Locate the cell with the specified text and output its [x, y] center coordinate. 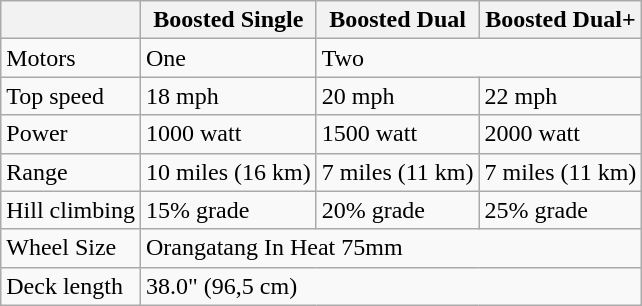
Power [71, 134]
Boosted Dual+ [560, 20]
15% grade [228, 210]
Boosted Dual [398, 20]
10 miles (16 km) [228, 172]
1500 watt [398, 134]
Orangatang In Heat 75mm [390, 248]
20% grade [398, 210]
One [228, 58]
Hill climbing [71, 210]
38.0" (96,5 cm) [390, 286]
25% grade [560, 210]
Deck length [71, 286]
20 mph [398, 96]
Wheel Size [71, 248]
Two [479, 58]
Boosted Single [228, 20]
Range [71, 172]
1000 watt [228, 134]
2000 watt [560, 134]
22 mph [560, 96]
Motors [71, 58]
Top speed [71, 96]
18 mph [228, 96]
